Capture the cell that displays the provided text and extract its [X, Y] central coordinate. 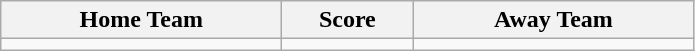
Score [348, 20]
Away Team [554, 20]
Home Team [142, 20]
